Extract the (X, Y) coordinate from the center of the cell holding the provided text.  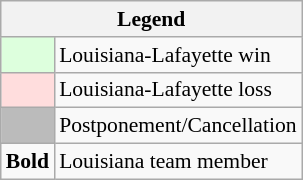
Louisiana-Lafayette win (178, 55)
Louisiana-Lafayette loss (178, 90)
Postponement/Cancellation (178, 126)
Louisiana team member (178, 162)
Legend (152, 19)
Bold (28, 162)
